Scan for the cell matching the given text and deliver its (X, Y) coordinate at center. 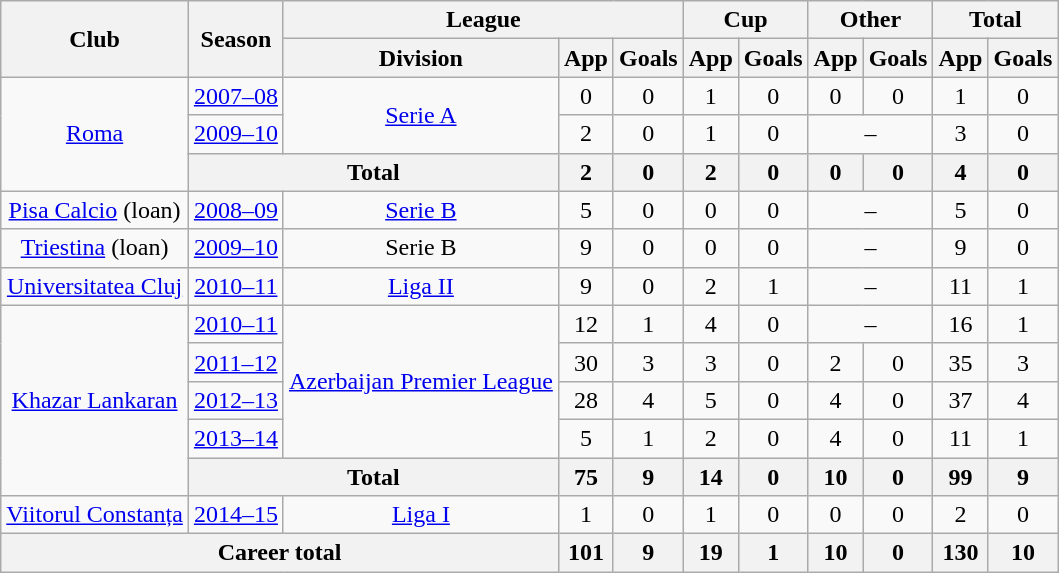
16 (960, 324)
37 (960, 400)
101 (586, 553)
19 (710, 553)
Career total (280, 553)
35 (960, 362)
Division (420, 58)
99 (960, 477)
12 (586, 324)
Liga I (420, 515)
Other (870, 20)
75 (586, 477)
Serie A (420, 115)
Azerbaijan Premier League (420, 381)
Viitorul Constanța (95, 515)
Khazar Lankaran (95, 400)
2012–13 (236, 400)
2011–12 (236, 362)
Roma (95, 134)
Universitatea Cluj (95, 286)
Cup (746, 20)
League (483, 20)
Pisa Calcio (loan) (95, 210)
28 (586, 400)
2013–14 (236, 438)
14 (710, 477)
Season (236, 39)
Liga II (420, 286)
2008–09 (236, 210)
2007–08 (236, 96)
30 (586, 362)
130 (960, 553)
2014–15 (236, 515)
Triestina (loan) (95, 248)
Club (95, 39)
